Locate the cell with the specified text and output its (X, Y) center coordinate. 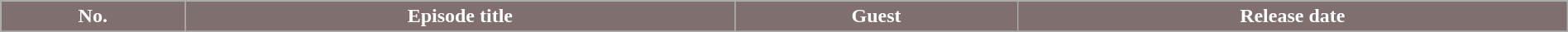
Episode title (460, 16)
Release date (1292, 16)
Guest (877, 16)
No. (93, 16)
